Provide the (x, y) coordinate of the cell's center where the given text is located.  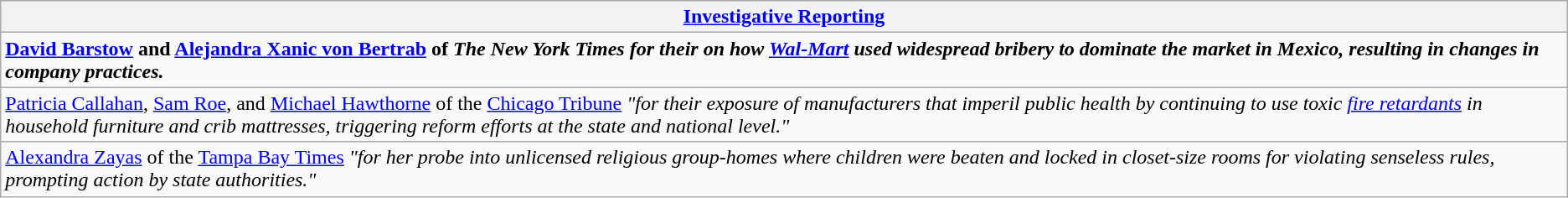
Investigative Reporting (784, 17)
